From the cell containing the given text, extract its center point as (x, y) coordinate. 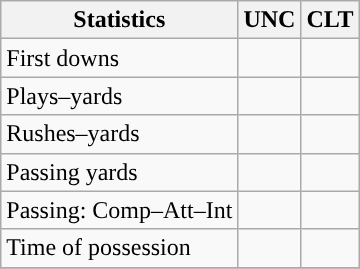
CLT (330, 20)
Passing: Comp–Att–Int (120, 210)
First downs (120, 58)
Rushes–yards (120, 134)
Plays–yards (120, 96)
Statistics (120, 20)
UNC (270, 20)
Time of possession (120, 248)
Passing yards (120, 172)
